Locate the cell with the specified text and output its [X, Y] center coordinate. 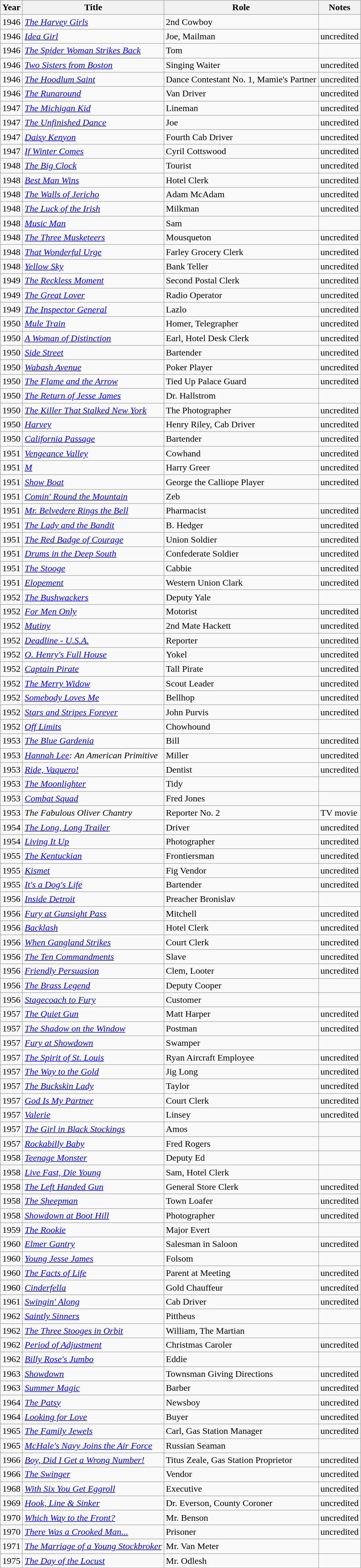
Taylor [241, 1086]
Fury at Showdown [93, 1043]
Townsman Giving Directions [241, 1374]
With Six You Get Eggroll [93, 1489]
Deputy Ed [241, 1158]
Major Evert [241, 1230]
Year [11, 8]
Vengeance Valley [93, 453]
The Patsy [93, 1403]
Cab Driver [241, 1302]
The Walls of Jericho [93, 195]
The Family Jewels [93, 1431]
Joe [241, 122]
Town Loafer [241, 1201]
Mr. Odlesh [241, 1561]
The Harvey Girls [93, 22]
It's a Dog's Life [93, 885]
Title [93, 8]
Poker Player [241, 367]
Bill [241, 741]
McHale's Navy Joins the Air Force [93, 1446]
Showdown at Boot Hill [93, 1215]
The Stooge [93, 568]
Swingin' Along [93, 1302]
The Facts of Life [93, 1273]
Amos [241, 1129]
1975 [11, 1561]
1961 [11, 1302]
The Marriage of a Young Stockbroker [93, 1546]
Van Driver [241, 94]
Rockabilly Baby [93, 1144]
The Spider Woman Strikes Back [93, 51]
Best Man Wins [93, 180]
Cabbie [241, 568]
Backlash [93, 928]
Preacher Bronislav [241, 899]
The Girl in Black Stockings [93, 1129]
Somebody Loves Me [93, 698]
The Hoodlum Saint [93, 79]
The Buckskin Lady [93, 1086]
Tidy [241, 784]
Farley Grocery Clerk [241, 252]
Parent at Meeting [241, 1273]
Postman [241, 1028]
Dr. Hallstrom [241, 396]
Comin' Round the Mountain [93, 496]
Linsey [241, 1115]
The Way to the Gold [93, 1072]
Summer Magic [93, 1388]
Vendor [241, 1474]
Chowhound [241, 727]
Kismet [93, 870]
Tied Up Palace Guard [241, 381]
Union Soldier [241, 540]
Harvey [93, 425]
If Winter Comes [93, 151]
The Michigan Kid [93, 108]
The Swinger [93, 1474]
Mitchell [241, 914]
William, The Martian [241, 1330]
Fury at Gunsight Pass [93, 914]
Zeb [241, 496]
Combat Squad [93, 798]
Harry Greer [241, 468]
The Long, Long Trailer [93, 827]
The Ten Commandments [93, 957]
That Wonderful Urge [93, 252]
Driver [241, 827]
California Passage [93, 439]
Christmas Caroler [241, 1345]
Billy Rose's Jumbo [93, 1359]
The Moonlighter [93, 784]
Living It Up [93, 841]
The Three Musketeers [93, 238]
Frontiersman [241, 856]
1959 [11, 1230]
Music Man [93, 223]
Dr. Everson, County Coroner [241, 1503]
Bank Teller [241, 266]
Radio Operator [241, 295]
Off Limits [93, 727]
Teenage Monster [93, 1158]
Yellow Sky [93, 266]
Mutiny [93, 626]
Swamper [241, 1043]
The Runaround [93, 94]
Tourist [241, 165]
2nd Mate Hackett [241, 626]
Wabash Avenue [93, 367]
Scout Leader [241, 683]
Valerie [93, 1115]
Russian Seaman [241, 1446]
The Brass Legend [93, 985]
Hannah Lee: An American Primitive [93, 755]
Cowhand [241, 453]
Ryan Aircraft Employee [241, 1057]
O. Henry's Full House [93, 655]
Cyril Cottswood [241, 151]
God Is My Partner [93, 1101]
Side Street [93, 353]
General Store Clerk [241, 1187]
The Luck of the Irish [93, 209]
Newsboy [241, 1403]
Captain Pirate [93, 669]
Salesman in Saloon [241, 1244]
Tom [241, 51]
Folsom [241, 1259]
The Red Badge of Courage [93, 540]
Adam McAdam [241, 195]
The Flame and the Arrow [93, 381]
Mr. Van Meter [241, 1546]
Joe, Mailman [241, 36]
1968 [11, 1489]
Mr. Belvedere Rings the Bell [93, 511]
Stagecoach to Fury [93, 1000]
The Big Clock [93, 165]
B. Hedger [241, 525]
The Bushwackers [93, 597]
1971 [11, 1546]
Cinderfella [93, 1287]
The Sheepman [93, 1201]
Dentist [241, 770]
Deadline - U.S.A. [93, 640]
Milkman [241, 209]
Jig Long [241, 1072]
The Rookie [93, 1230]
Notes [339, 8]
The Killer That Stalked New York [93, 410]
Matt Harper [241, 1014]
Western Union Clark [241, 583]
Two Sisters from Boston [93, 65]
Ride, Vaquero! [93, 770]
Gold Chauffeur [241, 1287]
Yokel [241, 655]
Carl, Gas Station Manager [241, 1431]
Inside Detroit [93, 899]
For Men Only [93, 611]
Bellhop [241, 698]
Clem, Looter [241, 971]
Titus Zeale, Gas Station Proprietor [241, 1460]
Fig Vendor [241, 870]
Looking for Love [93, 1417]
Role [241, 8]
TV movie [339, 813]
When Gangland Strikes [93, 942]
The Reckless Moment [93, 281]
1969 [11, 1503]
The Quiet Gun [93, 1014]
The Spirit of St. Louis [93, 1057]
M [93, 468]
The Shadow on the Window [93, 1028]
The Merry Widow [93, 683]
Motorist [241, 611]
Henry Riley, Cab Driver [241, 425]
The Kentuckian [93, 856]
Boy, Did I Get a Wrong Number! [93, 1460]
The Three Stooges in Orbit [93, 1330]
Singing Waiter [241, 65]
Tall Pirate [241, 669]
Elopement [93, 583]
Friendly Persuasion [93, 971]
Hook, Line & Sinker [93, 1503]
Idea Girl [93, 36]
Young Jesse James [93, 1259]
The Lady and the Bandit [93, 525]
Eddie [241, 1359]
Which Way to the Front? [93, 1517]
Mousqueton [241, 238]
Showdown [93, 1374]
Lineman [241, 108]
Live Fast, Die Young [93, 1172]
The Fabulous Oliver Chantry [93, 813]
John Purvis [241, 712]
Pittheus [241, 1316]
A Woman of Distinction [93, 338]
Miller [241, 755]
Mule Train [93, 324]
Reporter [241, 640]
The Blue Gardenia [93, 741]
Reporter No. 2 [241, 813]
Drums in the Deep South [93, 554]
Deputy Cooper [241, 985]
Confederate Soldier [241, 554]
Mr. Benson [241, 1517]
Elmer Gantry [93, 1244]
Daisy Kenyon [93, 137]
Homer, Telegrapher [241, 324]
Deputy Yale [241, 597]
Stars and Stripes Forever [93, 712]
Saintly Sinners [93, 1316]
Buyer [241, 1417]
Fred Jones [241, 798]
The Day of the Locust [93, 1561]
Sam, Hotel Clerk [241, 1172]
Sam [241, 223]
George the Calliope Player [241, 482]
The Inspector General [93, 309]
Customer [241, 1000]
The Photographer [241, 410]
The Left Handed Gun [93, 1187]
Pharmacist [241, 511]
Dance Contestant No. 1, Mamie's Partner [241, 79]
Earl, Hotel Desk Clerk [241, 338]
Prisoner [241, 1532]
Executive [241, 1489]
Barber [241, 1388]
Slave [241, 957]
There Was a Crooked Man... [93, 1532]
Second Postal Clerk [241, 281]
Period of Adjustment [93, 1345]
The Unfinished Dance [93, 122]
Fred Rogers [241, 1144]
2nd Cowboy [241, 22]
Show Boat [93, 482]
The Return of Jesse James [93, 396]
Fourth Cab Driver [241, 137]
The Great Lover [93, 295]
Lazlo [241, 309]
